Provide the [x, y] coordinate of the cell's center where the given text is located.  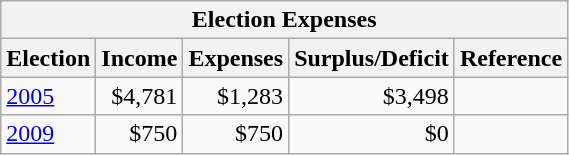
2005 [48, 96]
$1,283 [236, 96]
Reference [510, 58]
Election [48, 58]
Surplus/Deficit [372, 58]
$3,498 [372, 96]
2009 [48, 134]
$4,781 [140, 96]
Election Expenses [284, 20]
$0 [372, 134]
Income [140, 58]
Expenses [236, 58]
